Identify which cell holds the provided text, then report its (x, y) central coordinate. 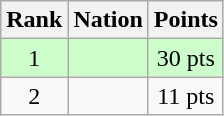
Nation (108, 20)
1 (34, 58)
Points (186, 20)
2 (34, 96)
11 pts (186, 96)
30 pts (186, 58)
Rank (34, 20)
